Output the [X, Y] coordinate of the center of the cell containing the given text.  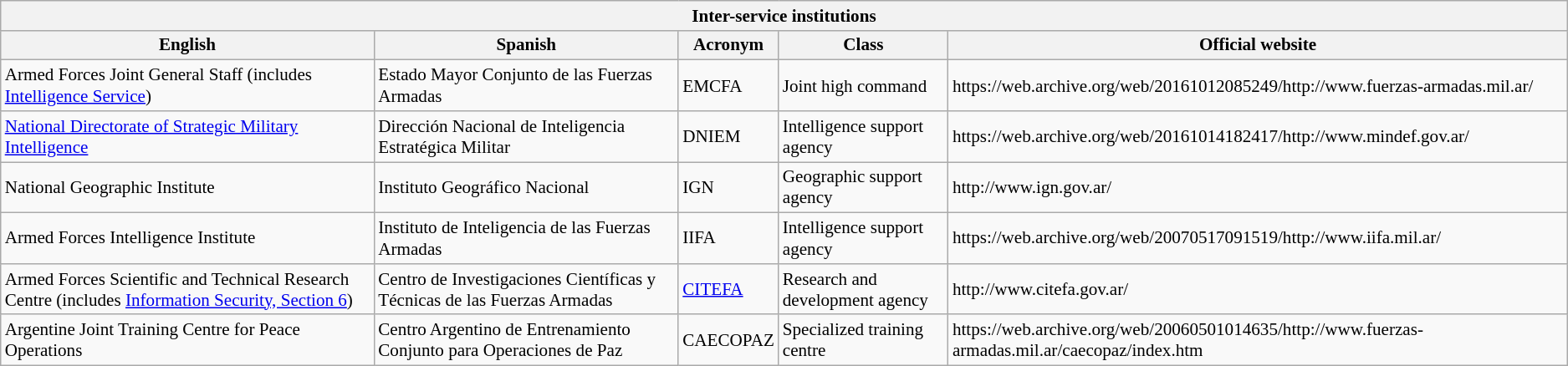
Instituto Geográfico Nacional [526, 187]
Estado Mayor Conjunto de las Fuerzas Armadas [526, 85]
IGN [728, 187]
http://www.citefa.gov.ar/ [1258, 289]
CITEFA [728, 289]
https://web.archive.org/web/20070517091519/http://www.iifa.mil.ar/ [1258, 239]
National Geographic Institute [187, 187]
Dirección Nacional de Inteligencia Estratégica Militar [526, 137]
Research and development agency [863, 289]
Centro Argentino de Entrenamiento Conjunto para Operaciones de Paz [526, 339]
EMCFA [728, 85]
Centro de Investigaciones Científicas y Técnicas de las Fuerzas Armadas [526, 289]
English [187, 45]
IIFA [728, 239]
Official website [1258, 45]
https://web.archive.org/web/20161012085249/http://www.fuerzas-armadas.mil.ar/ [1258, 85]
https://web.archive.org/web/20060501014635/http://www.fuerzas-armadas.mil.ar/caecopaz/index.htm [1258, 339]
Geographic support agency [863, 187]
DNIEM [728, 137]
Specialized training centre [863, 339]
Instituto de Inteligencia de las Fuerzas Armadas [526, 239]
CAECOPAZ [728, 339]
Joint high command [863, 85]
Spanish [526, 45]
Armed Forces Intelligence Institute [187, 239]
Acronym [728, 45]
National Directorate of Strategic Military Intelligence [187, 137]
Argentine Joint Training Centre for Peace Operations [187, 339]
https://web.archive.org/web/20161014182417/http://www.mindef.gov.ar/ [1258, 137]
Armed Forces Scientific and Technical Research Centre (includes Information Security, Section 6) [187, 289]
http://www.ign.gov.ar/ [1258, 187]
Class [863, 45]
Armed Forces Joint General Staff (includes Intelligence Service) [187, 85]
Inter-service institutions [784, 15]
